Search for the cell housing the specified text and yield its [x, y] center coordinate. 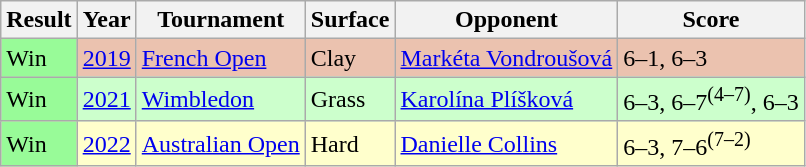
Hard [350, 144]
Opponent [506, 20]
Karolína Plíšková [506, 100]
6–3, 6–7(4–7), 6–3 [711, 100]
Result [39, 20]
Clay [350, 58]
Tournament [220, 20]
Score [711, 20]
2021 [106, 100]
Surface [350, 20]
6–3, 7–6(7–2) [711, 144]
2022 [106, 144]
Markéta Vondroušová [506, 58]
Australian Open [220, 144]
Danielle Collins [506, 144]
Wimbledon [220, 100]
6–1, 6–3 [711, 58]
French Open [220, 58]
2019 [106, 58]
Grass [350, 100]
Year [106, 20]
